Provide the [x, y] coordinate of the cell's center where the given text is located.  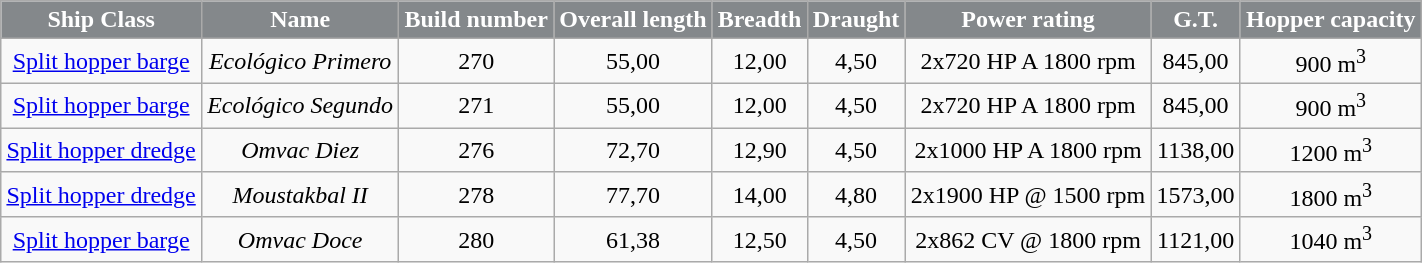
Draught [856, 20]
61,38 [634, 240]
271 [476, 106]
1573,00 [1196, 194]
Omvac Diez [300, 150]
Build number [476, 20]
G.T. [1196, 20]
12,90 [760, 150]
280 [476, 240]
1800 m3 [1330, 194]
Breadth [760, 20]
2x1000 HP A 1800 rpm [1028, 150]
2x1900 HP @ 1500 rpm [1028, 194]
Hopper capacity [1330, 20]
Moustakbal II [300, 194]
1200 m3 [1330, 150]
278 [476, 194]
Overall length [634, 20]
2x862 CV @ 1800 rpm [1028, 240]
Ship Class [102, 20]
Ecológico Segundo [300, 106]
77,70 [634, 194]
270 [476, 62]
1121,00 [1196, 240]
4,80 [856, 194]
14,00 [760, 194]
1040 m3 [1330, 240]
Power rating [1028, 20]
12,50 [760, 240]
Omvac Doce [300, 240]
Ecológico Primero [300, 62]
72,70 [634, 150]
276 [476, 150]
Name [300, 20]
1138,00 [1196, 150]
